Search for the cell housing the specified text and yield its (x, y) center coordinate. 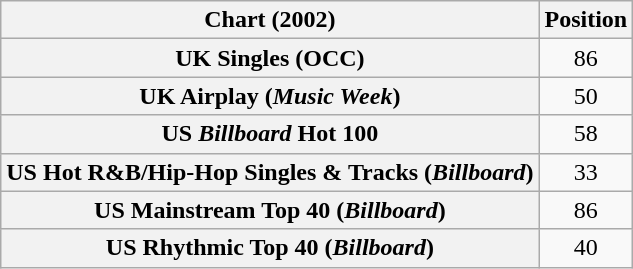
US Billboard Hot 100 (270, 134)
UK Airplay (Music Week) (270, 96)
50 (586, 96)
33 (586, 172)
Position (586, 20)
40 (586, 248)
US Rhythmic Top 40 (Billboard) (270, 248)
US Hot R&B/Hip-Hop Singles & Tracks (Billboard) (270, 172)
UK Singles (OCC) (270, 58)
US Mainstream Top 40 (Billboard) (270, 210)
Chart (2002) (270, 20)
58 (586, 134)
